Pinpoint the cell where the given text exists, returning its (X, Y) midpoint coordinate. 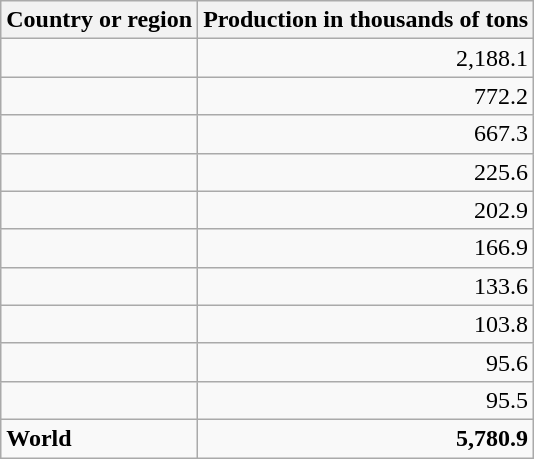
2,188.1 (366, 58)
95.5 (366, 400)
103.8 (366, 324)
133.6 (366, 286)
202.9 (366, 210)
Production in thousands of tons (366, 20)
95.6 (366, 362)
667.3 (366, 134)
5,780.9 (366, 438)
166.9 (366, 248)
225.6 (366, 172)
Country or region (100, 20)
World (100, 438)
772.2 (366, 96)
